For the text-containing cell, return its midpoint in (X, Y) coordinate format. 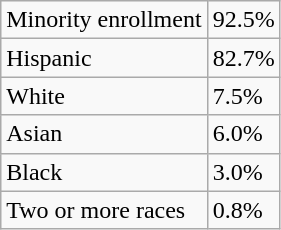
Black (104, 172)
Hispanic (104, 58)
White (104, 96)
7.5% (244, 96)
6.0% (244, 134)
Asian (104, 134)
3.0% (244, 172)
Minority enrollment (104, 20)
Two or more races (104, 210)
0.8% (244, 210)
92.5% (244, 20)
82.7% (244, 58)
